Detect which cell encompasses the target text, then output its (x, y) center coordinate. 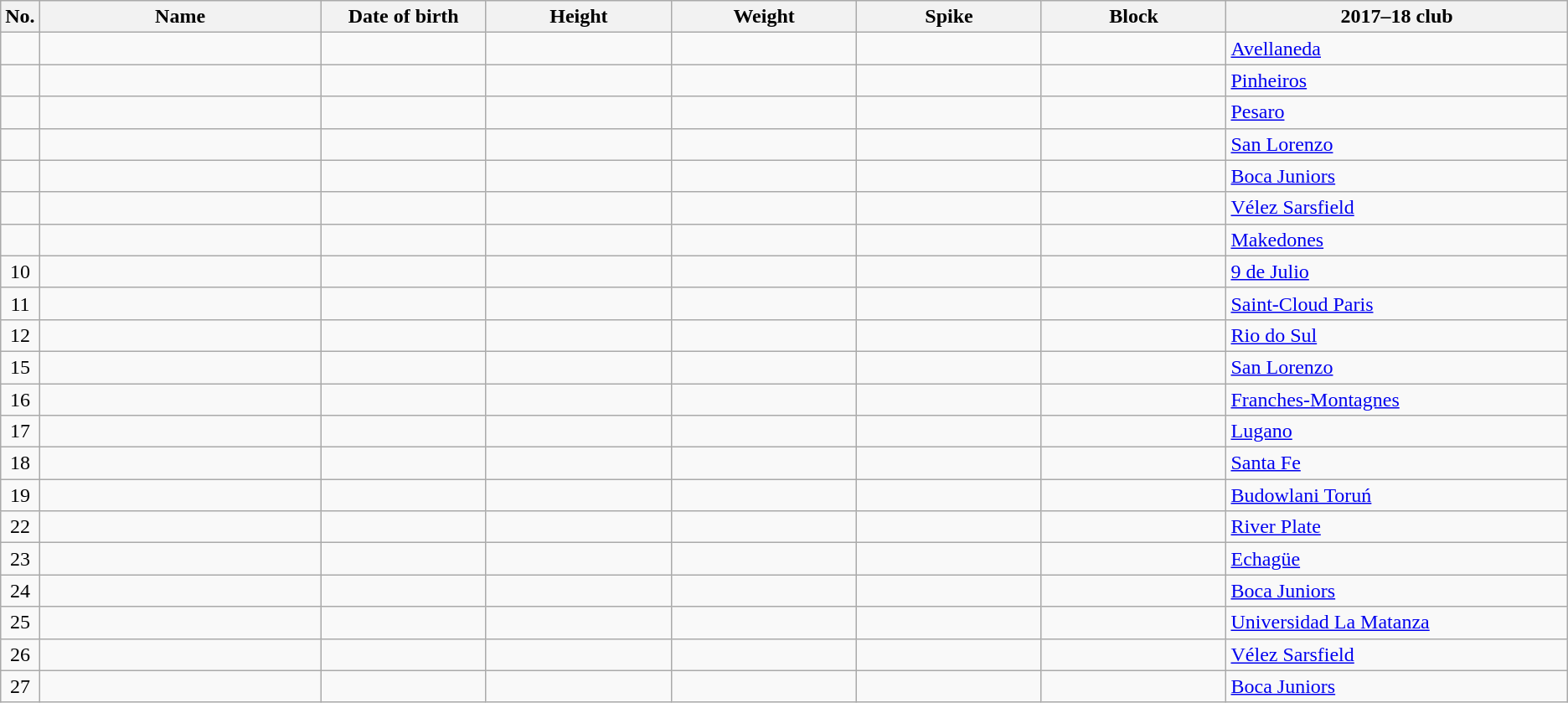
Height (578, 17)
Franches-Montagnes (1397, 400)
Name (180, 17)
Budowlani Toruń (1397, 495)
Santa Fe (1397, 463)
24 (20, 591)
26 (20, 654)
12 (20, 335)
Makedones (1397, 240)
River Plate (1397, 527)
18 (20, 463)
Date of birth (404, 17)
17 (20, 432)
Pesaro (1397, 112)
23 (20, 559)
Block (1134, 17)
10 (20, 271)
Spike (950, 17)
11 (20, 303)
Echagüe (1397, 559)
Pinheiros (1397, 80)
Avellaneda (1397, 49)
No. (20, 17)
25 (20, 623)
Rio do Sul (1397, 335)
Universidad La Matanza (1397, 623)
2017–18 club (1397, 17)
Saint-Cloud Paris (1397, 303)
22 (20, 527)
9 de Julio (1397, 271)
16 (20, 400)
Weight (764, 17)
27 (20, 686)
19 (20, 495)
15 (20, 367)
Lugano (1397, 432)
